Detect which cell encompasses the target text, then output its (X, Y) center coordinate. 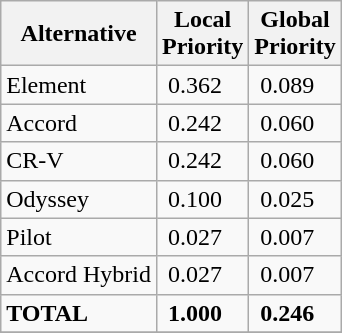
0.025 (295, 199)
0.100 (202, 199)
TOTAL (79, 313)
LocalPriority (202, 34)
GlobalPriority (295, 34)
0.089 (295, 85)
Pilot (79, 237)
0.362 (202, 85)
Element (79, 85)
1.000 (202, 313)
Alternative (79, 34)
Accord (79, 123)
Accord Hybrid (79, 275)
Odyssey (79, 199)
0.246 (295, 313)
CR-V (79, 161)
